Return (X, Y) of the center of cell containing provided text 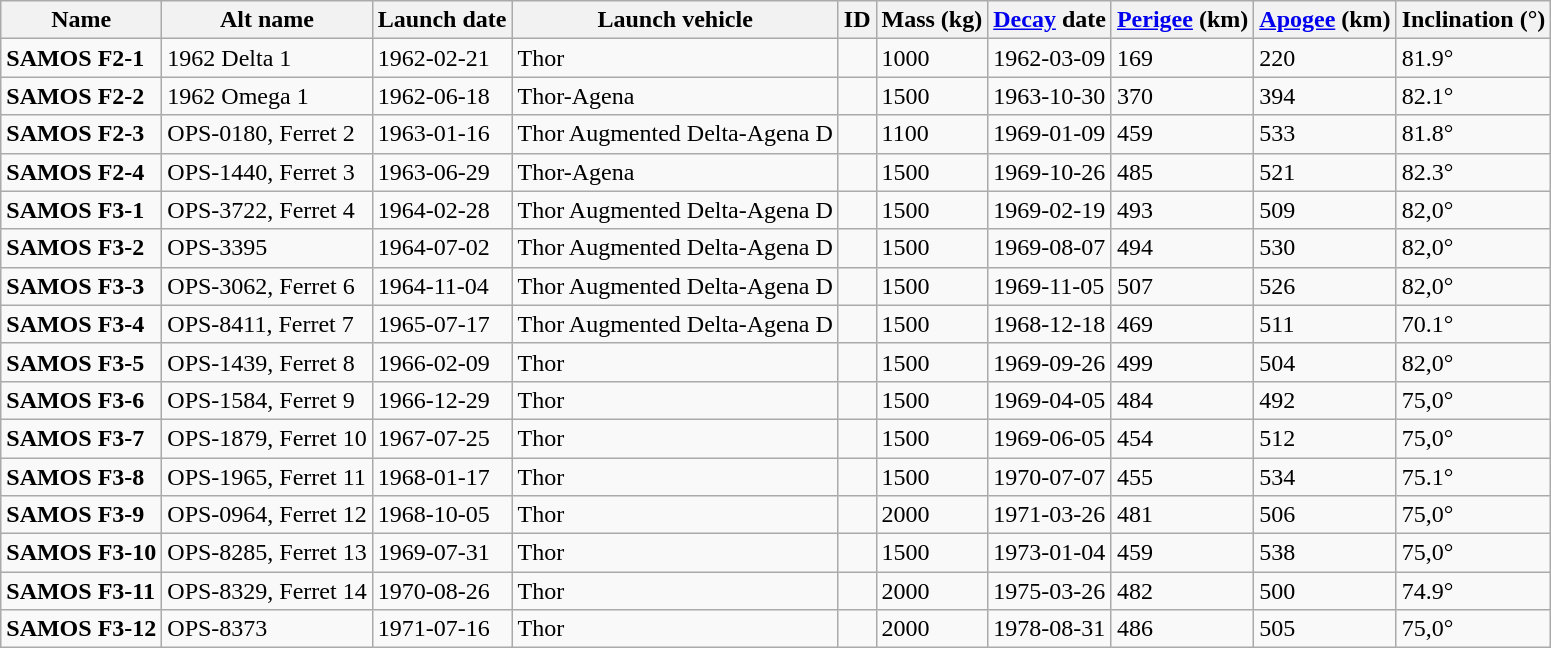
1963-10-30 (1050, 96)
486 (1182, 629)
1962 Delta 1 (267, 58)
1962-02-21 (442, 58)
SAMOS F3-12 (82, 629)
OPS-3062, Ferret 6 (267, 286)
1968-12-18 (1050, 324)
530 (1325, 248)
SAMOS F3-7 (82, 438)
1969-07-31 (442, 553)
485 (1182, 172)
370 (1182, 96)
511 (1325, 324)
494 (1182, 248)
81.9° (1474, 58)
521 (1325, 172)
1962-06-18 (442, 96)
534 (1325, 477)
OPS-3395 (267, 248)
1975-03-26 (1050, 591)
Name (82, 20)
526 (1325, 286)
538 (1325, 553)
1969-02-19 (1050, 210)
1965-07-17 (442, 324)
Mass (kg) (932, 20)
OPS-8411, Ferret 7 (267, 324)
1969-06-05 (1050, 438)
506 (1325, 515)
82.1° (1474, 96)
1964-02-28 (442, 210)
1971-07-16 (442, 629)
82.3° (1474, 172)
SAMOS F2-3 (82, 134)
SAMOS F2-4 (82, 172)
481 (1182, 515)
1962 Omega 1 (267, 96)
1964-11-04 (442, 286)
OPS-1440, Ferret 3 (267, 172)
SAMOS F3-4 (82, 324)
SAMOS F2-2 (82, 96)
500 (1325, 591)
1978-08-31 (1050, 629)
1969-11-05 (1050, 286)
SAMOS F3-6 (82, 400)
OPS-0964, Ferret 12 (267, 515)
1969-09-26 (1050, 362)
OPS-0180, Ferret 2 (267, 134)
OPS-1965, Ferret 11 (267, 477)
OPS-8373 (267, 629)
484 (1182, 400)
1964-07-02 (442, 248)
SAMOS F3-5 (82, 362)
493 (1182, 210)
169 (1182, 58)
1968-01-17 (442, 477)
Apogee (km) (1325, 20)
Launch vehicle (675, 20)
SAMOS F3-1 (82, 210)
SAMOS F3-9 (82, 515)
Decay date (1050, 20)
454 (1182, 438)
220 (1325, 58)
505 (1325, 629)
Perigee (km) (1182, 20)
1969-08-07 (1050, 248)
1969-01-09 (1050, 134)
Inclination (°) (1474, 20)
1969-10-26 (1050, 172)
492 (1325, 400)
1966-12-29 (442, 400)
OPS-8329, Ferret 14 (267, 591)
1971-03-26 (1050, 515)
1967-07-25 (442, 438)
Launch date (442, 20)
OPS-1879, Ferret 10 (267, 438)
SAMOS F3-3 (82, 286)
1970-08-26 (442, 591)
70.1° (1474, 324)
81.8° (1474, 134)
499 (1182, 362)
1100 (932, 134)
ID (857, 20)
SAMOS F3-2 (82, 248)
509 (1325, 210)
533 (1325, 134)
SAMOS F3-10 (82, 553)
1962-03-09 (1050, 58)
OPS-1439, Ferret 8 (267, 362)
1966-02-09 (442, 362)
OPS-8285, Ferret 13 (267, 553)
504 (1325, 362)
1973-01-04 (1050, 553)
1970-07-07 (1050, 477)
75.1° (1474, 477)
469 (1182, 324)
SAMOS F2-1 (82, 58)
1000 (932, 58)
455 (1182, 477)
507 (1182, 286)
1963-06-29 (442, 172)
OPS-3722, Ferret 4 (267, 210)
SAMOS F3-8 (82, 477)
1963-01-16 (442, 134)
1968-10-05 (442, 515)
1969-04-05 (1050, 400)
OPS-1584, Ferret 9 (267, 400)
482 (1182, 591)
394 (1325, 96)
74.9° (1474, 591)
512 (1325, 438)
Alt name (267, 20)
SAMOS F3-11 (82, 591)
